From the cell containing the given text, extract its center point as (x, y) coordinate. 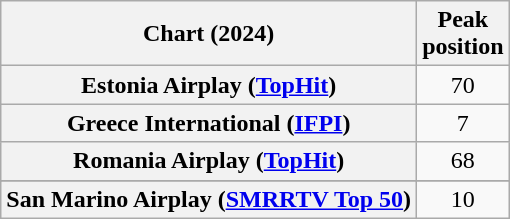
Chart (2024) (209, 34)
Romania Airplay (TopHit) (209, 161)
San Marino Airplay (SMRRTV Top 50) (209, 199)
Peakposition (463, 34)
10 (463, 199)
7 (463, 123)
70 (463, 85)
Estonia Airplay (TopHit) (209, 85)
Greece International (IFPI) (209, 123)
68 (463, 161)
